From the cell containing the given text, extract its center point as [X, Y] coordinate. 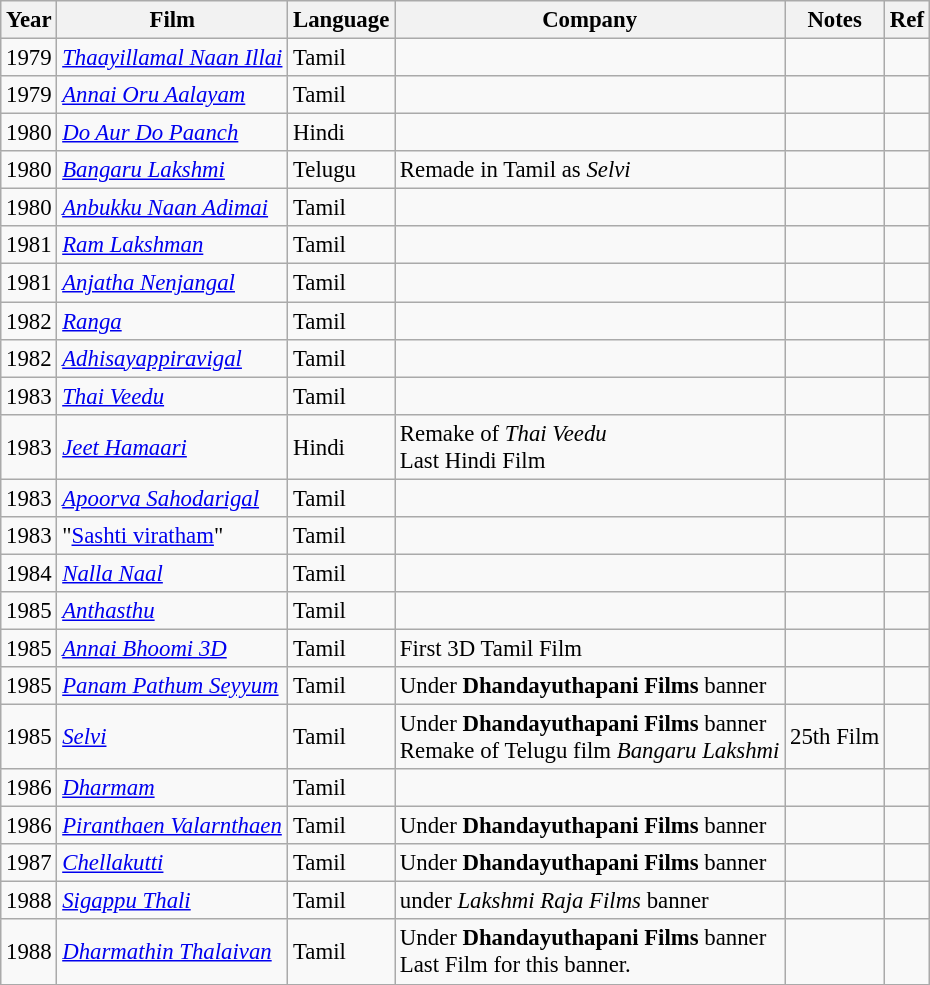
Thai Veedu [172, 396]
25th Film [835, 738]
Film [172, 20]
Telugu [342, 170]
Ram Lakshman [172, 245]
Under Dhandayuthapani Films bannerLast Film for this banner. [590, 952]
Jeet Hamaari [172, 446]
First 3D Tamil Film [590, 648]
Remade in Tamil as Selvi [590, 170]
Language [342, 20]
Nalla Naal [172, 573]
"Sashti viratham" [172, 536]
Year [29, 20]
Annai Bhoomi 3D [172, 648]
Notes [835, 20]
Chellakutti [172, 863]
Remake of Thai VeeduLast Hindi Film [590, 446]
Panam Pathum Seyyum [172, 686]
Company [590, 20]
Anthasthu [172, 611]
Piranthaen Valarnthaen [172, 826]
Dharmathin Thalaivan [172, 952]
Selvi [172, 738]
under Lakshmi Raja Films banner [590, 901]
Bangaru Lakshmi [172, 170]
Ranga [172, 321]
Ref [908, 20]
Do Aur Do Paanch [172, 133]
Sigappu Thali [172, 901]
Apoorva Sahodarigal [172, 498]
Dharmam [172, 788]
Under Dhandayuthapani Films bannerRemake of Telugu film Bangaru Lakshmi [590, 738]
Anbukku Naan Adimai [172, 208]
1987 [29, 863]
Annai Oru Aalayam [172, 95]
Thaayillamal Naan Illai [172, 58]
1984 [29, 573]
Anjatha Nenjangal [172, 283]
Adhisayappiravigal [172, 358]
